Provide the (X, Y) coordinate of the cell's center where the given text is located.  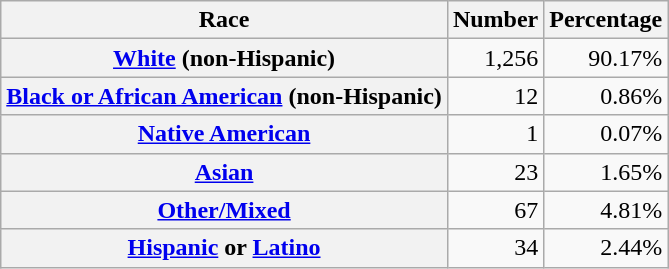
Hispanic or Latino (224, 248)
34 (495, 248)
Number (495, 20)
1.65% (606, 172)
1 (495, 134)
Asian (224, 172)
White (non-Hispanic) (224, 58)
90.17% (606, 58)
Percentage (606, 20)
12 (495, 96)
Other/Mixed (224, 210)
67 (495, 210)
4.81% (606, 210)
2.44% (606, 248)
Race (224, 20)
0.86% (606, 96)
Black or African American (non-Hispanic) (224, 96)
1,256 (495, 58)
23 (495, 172)
Native American (224, 134)
0.07% (606, 134)
